For the text-containing cell, return its midpoint in (x, y) coordinate format. 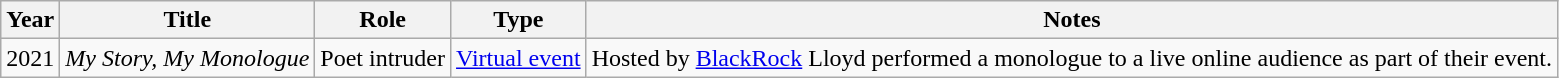
My Story, My Monologue (188, 58)
Poet intruder (383, 58)
Notes (1072, 20)
Title (188, 20)
Role (383, 20)
Virtual event (519, 58)
2021 (30, 58)
Type (519, 20)
Hosted by BlackRock Lloyd performed a monologue to a live online audience as part of their event. (1072, 58)
Year (30, 20)
